Return the [x, y] coordinate for the center point of the cell that contains the specified text.  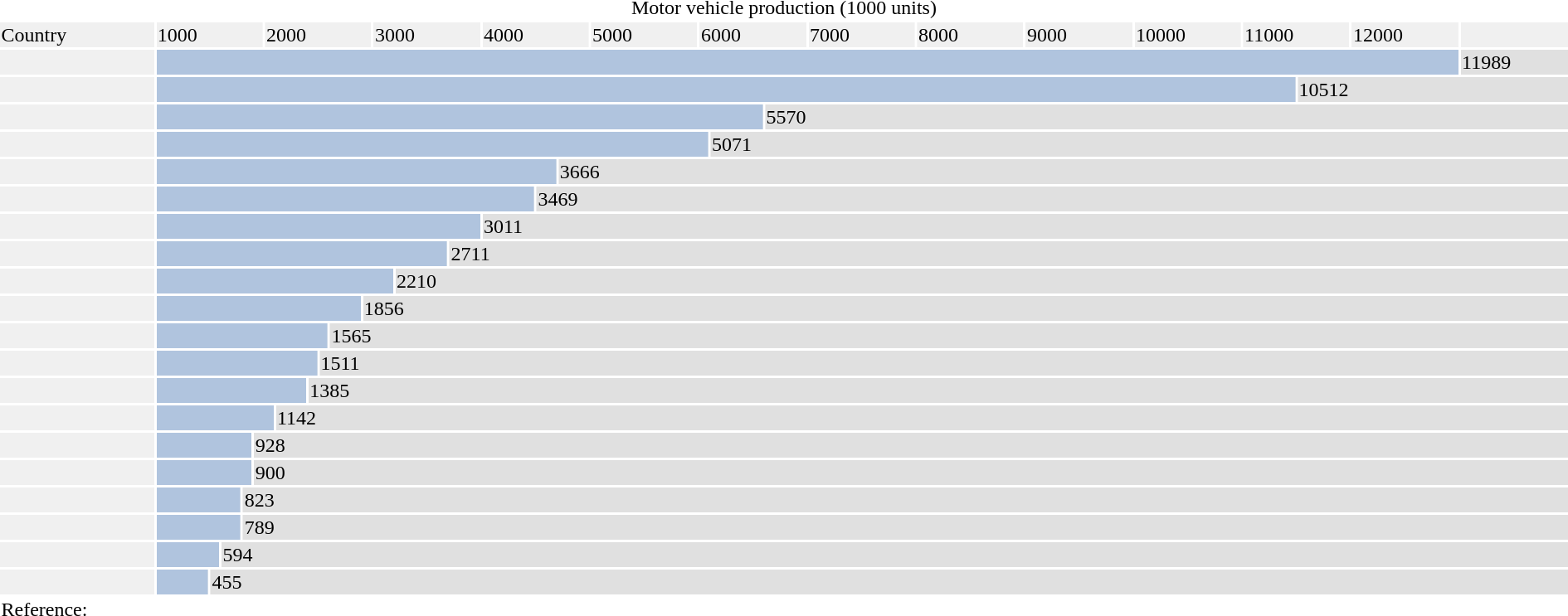
12000 [1405, 35]
3000 [426, 35]
10000 [1188, 35]
1000 [209, 35]
5000 [644, 35]
9000 [1079, 35]
455 [889, 582]
1511 [944, 363]
928 [911, 445]
1856 [966, 308]
5071 [1140, 144]
3469 [1052, 199]
3011 [1025, 226]
11000 [1297, 35]
10512 [1433, 90]
2711 [1009, 254]
11989 [1515, 62]
8000 [970, 35]
1142 [921, 418]
1385 [938, 390]
4000 [535, 35]
5570 [1166, 117]
789 [906, 527]
2000 [318, 35]
6000 [752, 35]
7000 [861, 35]
900 [911, 473]
823 [906, 500]
Country [76, 35]
1565 [949, 336]
3666 [1064, 172]
2210 [982, 281]
594 [894, 555]
